Return the (x, y) coordinate for the center point of the cell that contains the specified text.  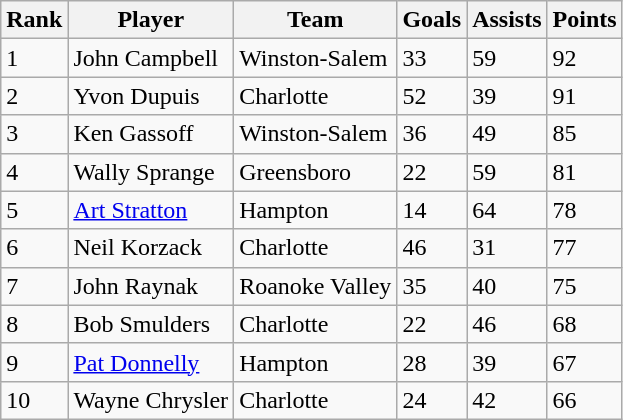
Neil Korzack (151, 248)
Rank (34, 20)
6 (34, 248)
Goals (432, 20)
33 (432, 58)
Wayne Chrysler (151, 400)
35 (432, 286)
77 (584, 248)
75 (584, 286)
Greensboro (316, 172)
85 (584, 134)
9 (34, 362)
24 (432, 400)
14 (432, 210)
81 (584, 172)
Bob Smulders (151, 324)
5 (34, 210)
John Raynak (151, 286)
Wally Sprange (151, 172)
Assists (507, 20)
Roanoke Valley (316, 286)
Art Stratton (151, 210)
Yvon Dupuis (151, 96)
4 (34, 172)
64 (507, 210)
92 (584, 58)
8 (34, 324)
7 (34, 286)
2 (34, 96)
3 (34, 134)
Player (151, 20)
40 (507, 286)
1 (34, 58)
36 (432, 134)
31 (507, 248)
66 (584, 400)
Points (584, 20)
Team (316, 20)
68 (584, 324)
49 (507, 134)
91 (584, 96)
52 (432, 96)
67 (584, 362)
10 (34, 400)
Pat Donnelly (151, 362)
42 (507, 400)
John Campbell (151, 58)
28 (432, 362)
78 (584, 210)
Ken Gassoff (151, 134)
